Extract the [x, y] coordinate from the center of the cell holding the provided text.  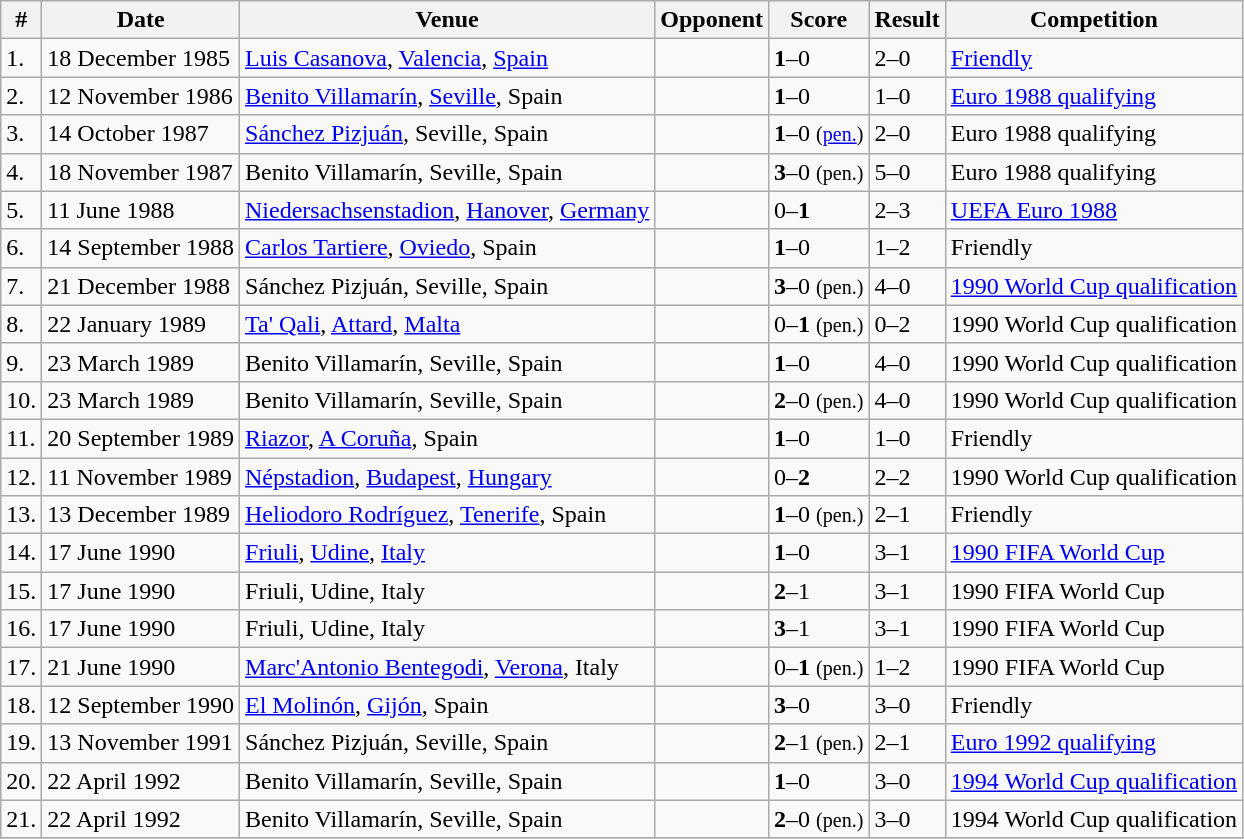
0–1 [819, 210]
13 December 1989 [141, 515]
Result [907, 20]
20. [22, 781]
Marc'Antonio Bentegodi, Verona, Italy [448, 667]
12. [22, 477]
5. [22, 210]
7. [22, 286]
5–0 [907, 172]
21. [22, 819]
21 December 1988 [141, 286]
Népstadion, Budapest, Hungary [448, 477]
Riazor, A Coruña, Spain [448, 438]
Venue [448, 20]
4. [22, 172]
15. [22, 591]
3. [22, 134]
Ta' Qali, Attard, Malta [448, 324]
14. [22, 553]
Date [141, 20]
19. [22, 743]
Niedersachsenstadion, Hanover, Germany [448, 210]
Heliodoro Rodríguez, Tenerife, Spain [448, 515]
2–1 (pen.) [819, 743]
11 November 1989 [141, 477]
6. [22, 248]
1. [22, 58]
2. [22, 96]
Luis Casanova, Valencia, Spain [448, 58]
13 November 1991 [141, 743]
20 September 1989 [141, 438]
18. [22, 705]
11 June 1988 [141, 210]
11. [22, 438]
13. [22, 515]
14 October 1987 [141, 134]
UEFA Euro 1988 [1094, 210]
Competition [1094, 20]
18 December 1985 [141, 58]
14 September 1988 [141, 248]
2–2 [907, 477]
Opponent [712, 20]
12 November 1986 [141, 96]
El Molinón, Gijón, Spain [448, 705]
2–3 [907, 210]
17. [22, 667]
10. [22, 400]
Carlos Tartiere, Oviedo, Spain [448, 248]
Score [819, 20]
21 June 1990 [141, 667]
9. [22, 362]
18 November 1987 [141, 172]
# [22, 20]
22 January 1989 [141, 324]
8. [22, 324]
12 September 1990 [141, 705]
Euro 1992 qualifying [1094, 743]
16. [22, 629]
